From the cell containing the given text, extract its center point as (X, Y) coordinate. 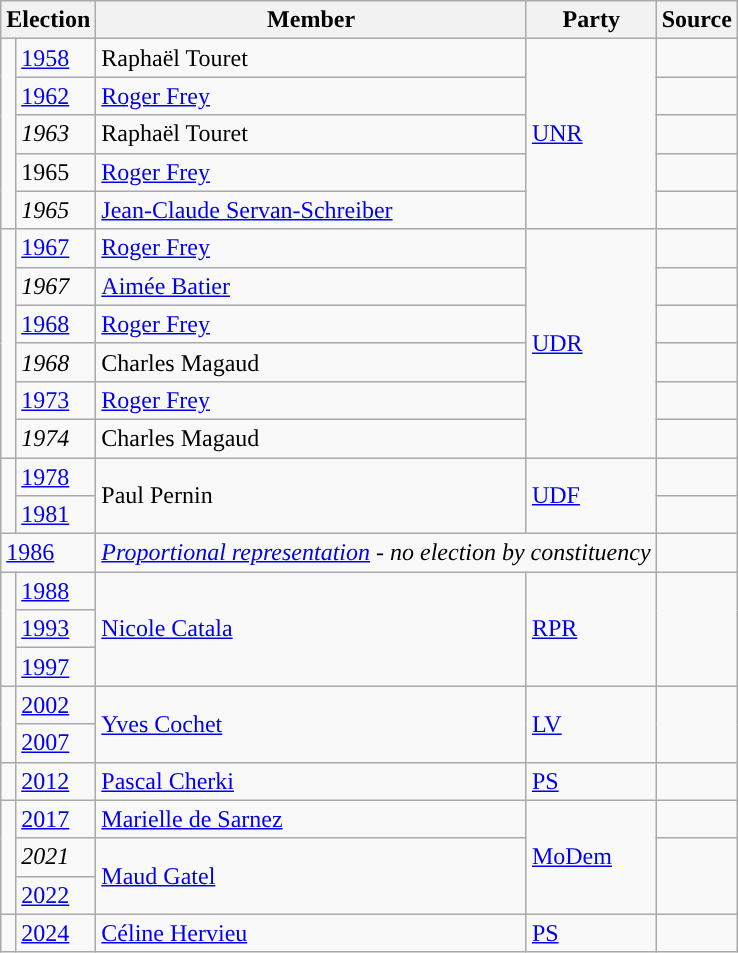
Proportional representation - no election by constituency (376, 553)
Party (591, 20)
Yves Cochet (312, 724)
1997 (56, 667)
1986 (48, 553)
1973 (56, 400)
UDF (591, 496)
Aimée Batier (312, 286)
2002 (56, 705)
Member (312, 20)
LV (591, 724)
1974 (56, 438)
2012 (56, 781)
1978 (56, 477)
Maud Gatel (312, 876)
1962 (56, 96)
2022 (56, 895)
2007 (56, 743)
1981 (56, 515)
Nicole Catala (312, 629)
Source (696, 20)
UNR (591, 134)
Céline Hervieu (312, 933)
RPR (591, 629)
2024 (56, 933)
Election (48, 20)
Marielle de Sarnez (312, 819)
Pascal Cherki (312, 781)
1963 (56, 134)
2017 (56, 819)
UDR (591, 343)
1993 (56, 629)
Jean-Claude Servan-Schreiber (312, 210)
2021 (56, 857)
1958 (56, 58)
MoDem (591, 857)
Paul Pernin (312, 496)
1988 (56, 591)
